Return [x, y] of the center of cell containing provided text 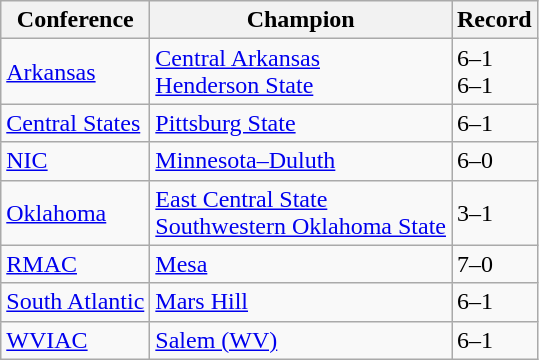
3–1 [495, 212]
Salem (WV) [301, 340]
Conference [76, 20]
South Atlantic [76, 302]
Central States [76, 123]
Champion [301, 20]
Record [495, 20]
Central ArkansasHenderson State [301, 72]
WVIAC [76, 340]
Minnesota–Duluth [301, 161]
Arkansas [76, 72]
Oklahoma [76, 212]
RMAC [76, 264]
6–0 [495, 161]
Mesa [301, 264]
East Central StateSouthwestern Oklahoma State [301, 212]
Mars Hill [301, 302]
NIC [76, 161]
Pittsburg State [301, 123]
7–0 [495, 264]
6–16–1 [495, 72]
